Search for the cell housing the specified text and yield its (X, Y) center coordinate. 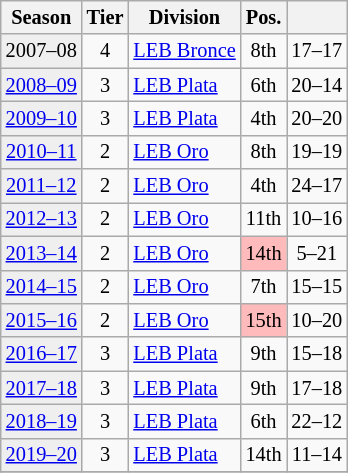
LEB Bronce (184, 51)
15–15 (316, 287)
2016–17 (42, 354)
20–14 (316, 85)
15th (264, 320)
2011–12 (42, 186)
17–18 (316, 388)
2008–09 (42, 85)
2007–08 (42, 51)
5–21 (316, 253)
15–18 (316, 354)
2009–10 (42, 118)
2018–19 (42, 421)
11th (264, 219)
10–16 (316, 219)
22–12 (316, 421)
4 (106, 51)
11–14 (316, 455)
Season (42, 17)
2015–16 (42, 320)
Pos. (264, 17)
7th (264, 287)
17–17 (316, 51)
Tier (106, 17)
2019–20 (42, 455)
Division (184, 17)
2017–18 (42, 388)
19–19 (316, 152)
2013–14 (42, 253)
2010–11 (42, 152)
10–20 (316, 320)
2012–13 (42, 219)
24–17 (316, 186)
20–20 (316, 118)
2014–15 (42, 287)
